For the text-containing cell, return its midpoint in [X, Y] coordinate format. 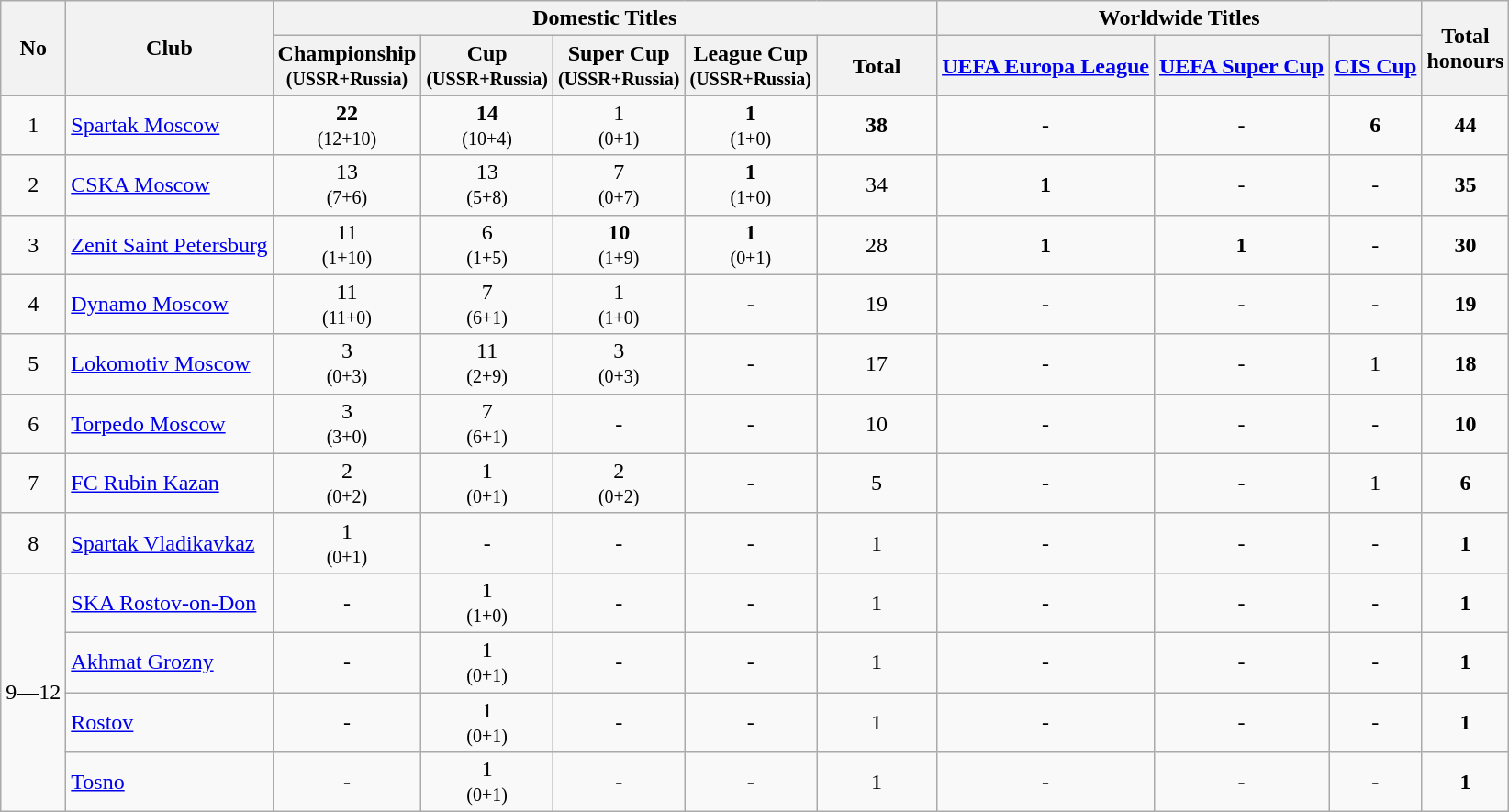
11(1+10) [347, 244]
Domestic Titles [605, 18]
35 [1465, 185]
UEFA Europa League [1046, 66]
13(7+6) [347, 185]
Super Cup (USSR+Russia) [619, 66]
6(1+5) [487, 244]
Cup (USSR+Russia) [487, 66]
Worldwide Titles [1179, 18]
10(1+9) [619, 244]
22(12+10) [347, 125]
Spartak Moscow [169, 125]
CSKA Moscow [169, 185]
CIS Cup [1375, 66]
Rostov [169, 721]
Club [169, 48]
8 [33, 543]
4 [33, 305]
44 [1465, 125]
Zenit Saint Petersburg [169, 244]
Spartak Vladikavkaz [169, 543]
18 [1465, 363]
9—12 [33, 692]
Tosno [169, 782]
38 [877, 125]
Dynamo Moscow [169, 305]
17 [877, 363]
Total [877, 66]
SKA Rostov-on-Don [169, 602]
30 [1465, 244]
3 [33, 244]
7(0+7) [619, 185]
14(10+4) [487, 125]
No [33, 48]
13(5+8) [487, 185]
34 [877, 185]
11(2+9) [487, 363]
Lokomotiv Moscow [169, 363]
Torpedo Moscow [169, 424]
28 [877, 244]
League Cup(USSR+Russia) [751, 66]
Championship (USSR+Russia) [347, 66]
Totalhonours [1465, 48]
11(11+0) [347, 305]
UEFA Super Cup [1241, 66]
Akhmat Grozny [169, 662]
FC Rubin Kazan [169, 483]
2 [33, 185]
7 [33, 483]
3(3+0) [347, 424]
